Determine the (x, y) coordinate at the center of the cell enclosing the given text.  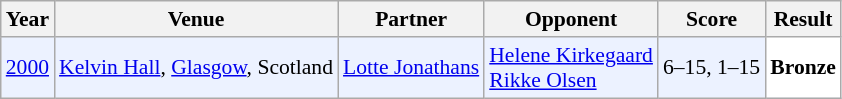
Result (803, 19)
6–15, 1–15 (712, 68)
Helene Kirkegaard Rikke Olsen (571, 68)
Score (712, 19)
Opponent (571, 19)
Kelvin Hall, Glasgow, Scotland (196, 68)
Year (28, 19)
Lotte Jonathans (411, 68)
Venue (196, 19)
2000 (28, 68)
Bronze (803, 68)
Partner (411, 19)
